Extract the [X, Y] coordinate from the center of the cell holding the provided text.  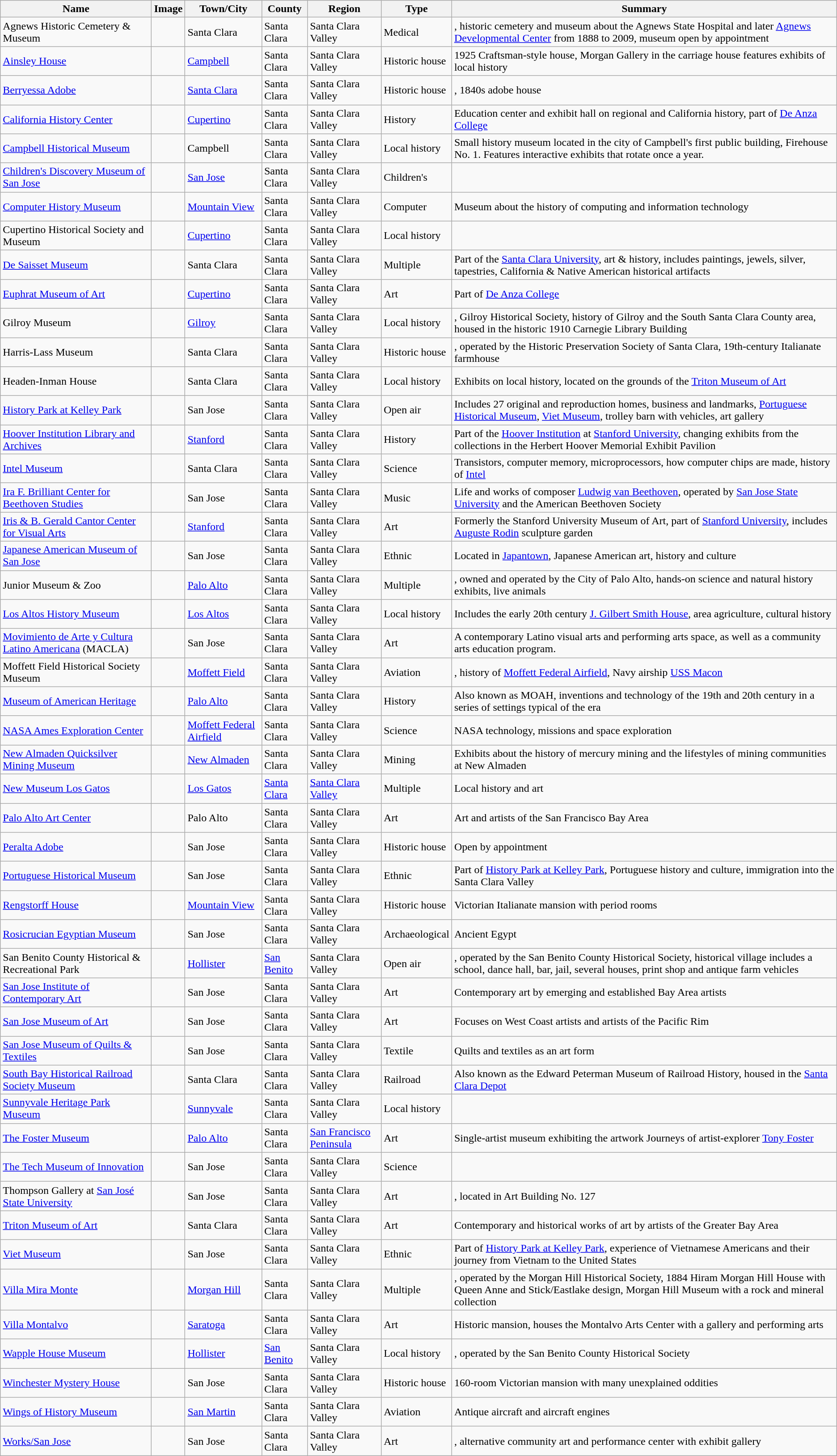
Iris & B. Gerald Cantor Center for Visual Arts [76, 527]
Berryessa Adobe [76, 90]
, 1840s adobe house [644, 90]
Town/City [224, 9]
San Jose Institute of Contemporary Art [76, 992]
Rengstorff House [76, 905]
New Almaden Quicksilver Mining Museum [76, 760]
Transistors, computer memory, microprocessors, how computer chips are made, history of Intel [644, 469]
Historic mansion, houses the Montalvo Arts Center with a gallery and performing arts [644, 1325]
Part of History Park at Kelley Park, experience of Vietnamese Americans and their journey from Vietnam to the United States [644, 1254]
South Bay Historical Railroad Society Museum [76, 1080]
Saratoga [224, 1325]
Life and works of composer Ludwig van Beethoven, operated by San Jose State University and the American Beethoven Society [644, 497]
1925 Craftsman-style house, Morgan Gallery in the carriage house features exhibits of local history [644, 61]
Image [168, 9]
Victorian Italianate mansion with period rooms [644, 905]
De Saisset Museum [76, 265]
Quilts and textiles as an art form [644, 1050]
Contemporary and historical works of art by artists of the Greater Bay Area [644, 1225]
, historic cemetery and museum about the Agnews State Hospital and later Agnews Developmental Center from 1888 to 2009, museum open by appointment [644, 32]
Winchester Mystery House [76, 1383]
Music [417, 497]
Villa Mira Monte [76, 1289]
Mining [417, 760]
San Benito County Historical & Recreational Park [76, 964]
History Park at Kelley Park [76, 411]
Part of De Anza College [644, 293]
Rosicrucian Egyptian Museum [76, 934]
Headen-Inman House [76, 381]
Morgan Hill [224, 1289]
Peralta Adobe [76, 847]
, Gilroy Historical Society, history of Gilroy and the South Santa Clara County area, housed in the historic 1910 Carnegie Library Building [644, 323]
Exhibits on local history, located on the grounds of the Triton Museum of Art [644, 381]
Cupertino Historical Society and Museum [76, 235]
A contemporary Latino visual arts and performing arts space, as well as a community arts education program. [644, 643]
Palo Alto Art Center [76, 818]
Railroad [417, 1080]
Type [417, 9]
Also known as MOAH, inventions and technology of the 19th and 20th century in a series of settings typical of the era [644, 701]
Small history museum located in the city of Campbell's first public building, Firehouse No. 1. Features interactive exhibits that rotate once a year. [644, 149]
Part of History Park at Kelley Park, Portuguese history and culture, immigration into the Santa Clara Valley [644, 876]
San Francisco Peninsula [344, 1138]
Region [344, 9]
The Tech Museum of Innovation [76, 1167]
The Foster Museum [76, 1138]
, located in Art Building No. 127 [644, 1196]
Ira F. Brilliant Center for Beethoven Studies [76, 497]
Single-artist museum exhibiting the artwork Journeys of artist-explorer Tony Foster [644, 1138]
, history of Moffett Federal Airfield, Navy airship USS Macon [644, 672]
Agnews Historic Cemetery & Museum [76, 32]
Computer History Museum [76, 207]
Also known as the Edward Peterman Museum of Railroad History, housed in the Santa Clara Depot [644, 1080]
Villa Montalvo [76, 1325]
Children's Discovery Museum of San Jose [76, 177]
Children's [417, 177]
California History Center [76, 119]
Movimiento de Arte y Cultura Latino Americana (MACLA) [76, 643]
Local history and art [644, 788]
New Almaden [224, 760]
Summary [644, 9]
Moffett Field [224, 672]
Part of the Hoover Institution at Stanford University, changing exhibits from the collections in the Herbert Hoover Memorial Exhibit Pavilion [644, 439]
Thompson Gallery at San José State University [76, 1196]
Part of the Santa Clara University, art & history, includes paintings, jewels, silver, tapestries, California & Native American historical artifacts [644, 265]
Moffett Field Historical Society Museum [76, 672]
Hoover Institution Library and Archives [76, 439]
Gilroy [224, 323]
Contemporary art by emerging and established Bay Area artists [644, 992]
Sunnyvale [224, 1108]
San Jose Museum of Art [76, 1022]
Medical [417, 32]
Los Altos [224, 614]
Art and artists of the San Francisco Bay Area [644, 818]
Located in Japantown, Japanese American art, history and culture [644, 556]
Formerly the Stanford University Museum of Art, part of Stanford University, includes Auguste Rodin sculpture garden [644, 527]
NASA Ames Exploration Center [76, 730]
Includes the early 20th century J. Gilbert Smith House, area agriculture, cultural history [644, 614]
Focuses on West Coast artists and artists of the Pacific Rim [644, 1022]
San Jose Museum of Quilts & Textiles [76, 1050]
Ainsley House [76, 61]
Los Gatos [224, 788]
, operated by the San Benito County Historical Society [644, 1354]
160-room Victorian mansion with many unexplained oddities [644, 1383]
, operated by the Historic Preservation Society of Santa Clara, 19th-century Italianate farmhouse [644, 352]
Works/San Jose [76, 1441]
Los Altos History Museum [76, 614]
Moffett Federal Airfield [224, 730]
Name [76, 9]
Textile [417, 1050]
Harris-Lass Museum [76, 352]
County [284, 9]
Japanese American Museum of San Jose [76, 556]
Exhibits about the history of mercury mining and the lifestyles of mining communities at New Almaden [644, 760]
Archaeological [417, 934]
Triton Museum of Art [76, 1225]
Wapple House Museum [76, 1354]
New Museum Los Gatos [76, 788]
Sunnyvale Heritage Park Museum [76, 1108]
NASA technology, missions and space exploration [644, 730]
Computer [417, 207]
Wings of History Museum [76, 1412]
, alternative community art and performance center with exhibit gallery [644, 1441]
Junior Museum & Zoo [76, 585]
Euphrat Museum of Art [76, 293]
Portuguese Historical Museum [76, 876]
Antique aircraft and aircraft engines [644, 1412]
Museum of American Heritage [76, 701]
Viet Museum [76, 1254]
Ancient Egypt [644, 934]
San Martin [224, 1412]
Gilroy Museum [76, 323]
, owned and operated by the City of Palo Alto, hands-on science and natural history exhibits, live animals [644, 585]
Education center and exhibit hall on regional and California history, part of De Anza College [644, 119]
Campbell Historical Museum [76, 149]
Open by appointment [644, 847]
Museum about the history of computing and information technology [644, 207]
Intel Museum [76, 469]
